Extract the [X, Y] coordinate from the center of the cell holding the provided text.  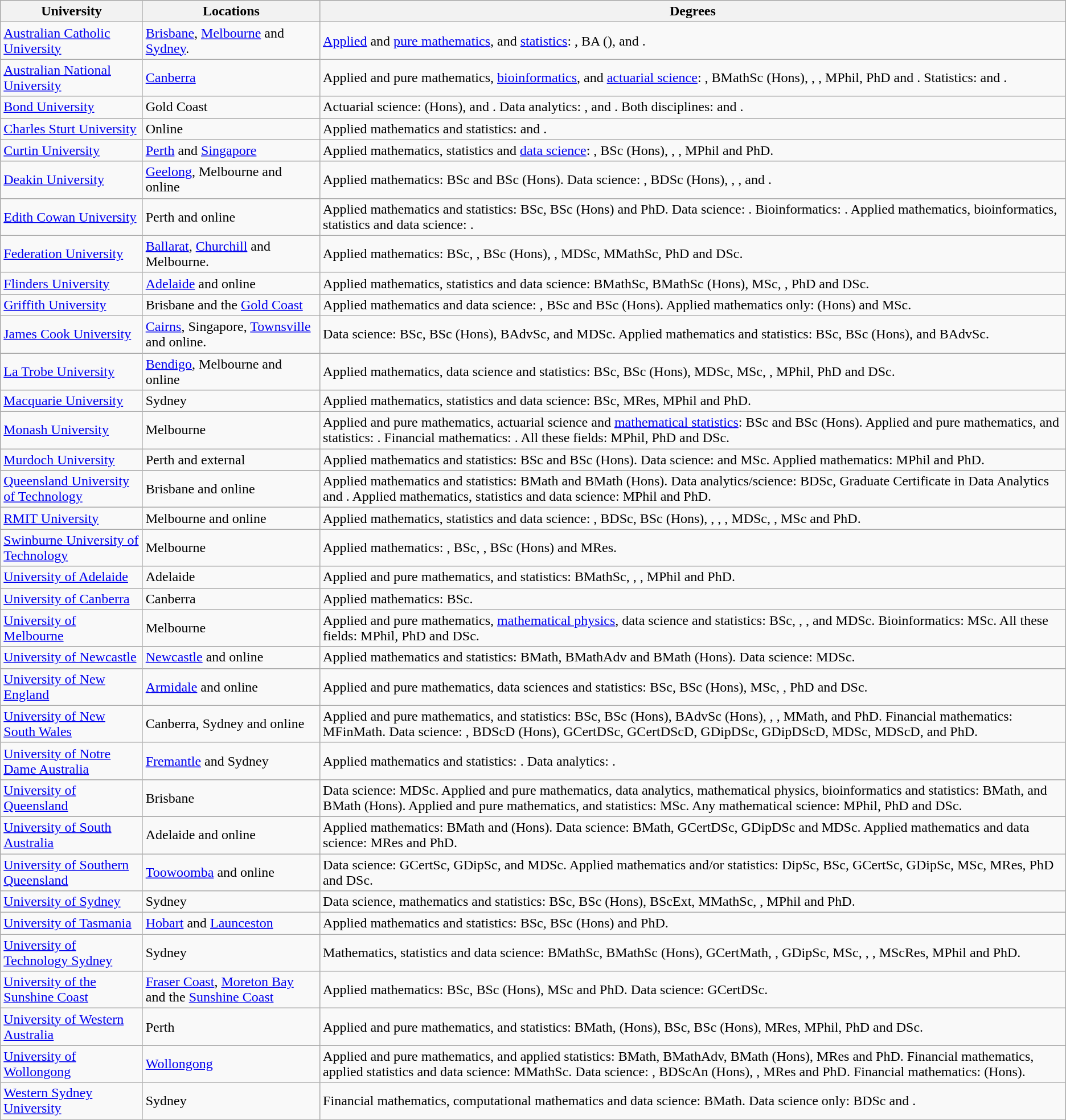
Brisbane and the Gold Coast [231, 305]
University of Notre Dame Australia [72, 761]
Applied and pure mathematics, and statistics: BMath, (Hons), BSc, BSc (Hons), MRes, MPhil, PhD and DSc. [693, 1027]
Financial mathematics, computational mathematics and data science: BMath. Data science only: BDSc and . [693, 1101]
Applied and pure mathematics, bioinformatics, and actuarial science: , BMathSc (Hons), , , MPhil, PhD and . Statistics: and . [693, 77]
Applied mathematics and statistics: BMath, BMathAdv and BMath (Hons). Data science: MDSc. [693, 657]
James Cook University [72, 334]
Applied mathematics: , BSc, , BSc (Hons) and MRes. [693, 548]
Applied mathematics, statistics and data science: BMathSc, BMathSc (Hons), MSc, , PhD and DSc. [693, 283]
Mathematics, statistics and data science: BMathSc, BMathSc (Hons), GCertMath, , GDipSc, MSc, , , MScRes, MPhil and PhD. [693, 953]
Toowoomba and online [231, 872]
Applied mathematics, statistics and data science: , BSc (Hons), , , MPhil and PhD. [693, 150]
Murdoch University [72, 460]
University of the Sunshine Coast [72, 990]
Perth [231, 1027]
University of Wollongong [72, 1064]
Edith Cowan University [72, 216]
Deakin University [72, 180]
Flinders University [72, 283]
La Trobe University [72, 371]
Applied and pure mathematics, and statistics: BMathSc, , , MPhil and PhD. [693, 577]
University of South Australia [72, 835]
Data science: GCertSc, GDipSc, and MDSc. Applied mathematics and/or statistics: DipSc, BSc, GCertSc, GDipSc, MSc, MRes, PhD and DSc. [693, 872]
Online [231, 129]
Gold Coast [231, 107]
Perth and Singapore [231, 150]
University of Melbourne [72, 628]
Perth and external [231, 460]
University of New South Wales [72, 723]
Adelaide [231, 577]
Hobart and Launceston [231, 923]
University [72, 11]
University of Tasmania [72, 923]
Canberra, Sydney and online [231, 723]
Fremantle and Sydney [231, 761]
University of Sydney [72, 902]
Western Sydney University [72, 1101]
Applied mathematics: BMath and (Hons). Data science: BMath, GCertDSc, GDipDSc and MDSc. Applied mathematics and data science: MRes and PhD. [693, 835]
University of Newcastle [72, 657]
Armidale and online [231, 687]
Melbourne and online [231, 518]
University of Technology Sydney [72, 953]
Applied and pure mathematics, data sciences and statistics: BSc, BSc (Hons), MSc, , PhD and DSc. [693, 687]
Newcastle and online [231, 657]
Applied mathematics and statistics: and . [693, 129]
Applied mathematics and statistics: BSc, BSc (Hons) and PhD. [693, 923]
University of New England [72, 687]
Applied mathematics and statistics: BSc and BSc (Hons). Data science: and MSc. Applied mathematics: MPhil and PhD. [693, 460]
Wollongong [231, 1064]
Degrees [693, 11]
Applied mathematics, statistics and data science: , BDSc, BSc (Hons), , , , MDSc, , MSc and PhD. [693, 518]
Applied mathematics and statistics: . Data analytics: . [693, 761]
University of Southern Queensland [72, 872]
Locations [231, 11]
Queensland University of Technology [72, 489]
University of Canberra [72, 599]
Applied mathematics: BSc and BSc (Hons). Data science: , BDSc (Hons), , , and . [693, 180]
Bond University [72, 107]
University of Queensland [72, 798]
Swinburne University of Technology [72, 548]
Australian Catholic University [72, 41]
Brisbane and online [231, 489]
Applied mathematics: BSc, BSc (Hons), MSc and PhD. Data science: GCertDSc. [693, 990]
Applied and pure mathematics, and statistics: , BA (), and . [693, 41]
Applied mathematics, data science and statistics: BSc, BSc (Hons), MDSc, MSc, , MPhil, PhD and DSc. [693, 371]
Perth and online [231, 216]
Actuarial science: (Hons), and . Data analytics: , and . Both disciplines: and . [693, 107]
Charles Sturt University [72, 129]
Applied mathematics and data science: , BSc and BSc (Hons). Applied mathematics only: (Hons) and MSc. [693, 305]
Ballarat, Churchill and Melbourne. [231, 254]
Fraser Coast, Moreton Bay and the Sunshine Coast [231, 990]
Bendigo, Melbourne and online [231, 371]
Brisbane, Melbourne and Sydney. [231, 41]
Brisbane [231, 798]
University of Western Australia [72, 1027]
Monash University [72, 431]
Federation University [72, 254]
Geelong, Melbourne and online [231, 180]
Cairns, Singapore, Townsville and online. [231, 334]
Applied mathematics: BSc, , BSc (Hons), , MDSc, MMathSc, PhD and DSc. [693, 254]
Data science, mathematics and statistics: BSc, BSc (Hons), BScExt, MMathSc, , MPhil and PhD. [693, 902]
University of Adelaide [72, 577]
Griffith University [72, 305]
Data science: BSc, BSc (Hons), BAdvSc, and MDSc. Applied mathematics and statistics: BSc, BSc (Hons), and BAdvSc. [693, 334]
Applied mathematics: BSc. [693, 599]
Applied mathematics, statistics and data science: BSc, MRes, MPhil and PhD. [693, 401]
RMIT University [72, 518]
Macquarie University [72, 401]
Curtin University [72, 150]
Australian National University [72, 77]
